Return the (X, Y) coordinate for the center point of the cell that contains the specified text.  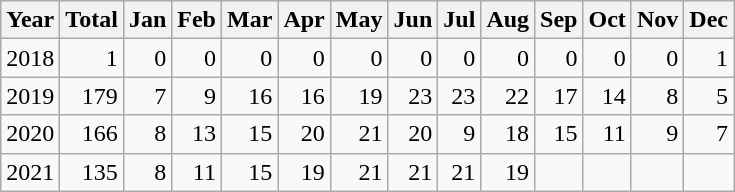
135 (92, 172)
May (359, 20)
Nov (657, 20)
Jul (460, 20)
5 (709, 96)
Apr (304, 20)
Year (30, 20)
Feb (197, 20)
2020 (30, 134)
166 (92, 134)
Aug (508, 20)
2018 (30, 58)
Total (92, 20)
18 (508, 134)
Mar (250, 20)
17 (559, 96)
Jun (413, 20)
Jan (147, 20)
22 (508, 96)
2019 (30, 96)
2021 (30, 172)
Oct (607, 20)
179 (92, 96)
Sep (559, 20)
14 (607, 96)
13 (197, 134)
Dec (709, 20)
